Search for the cell housing the specified text and yield its (X, Y) center coordinate. 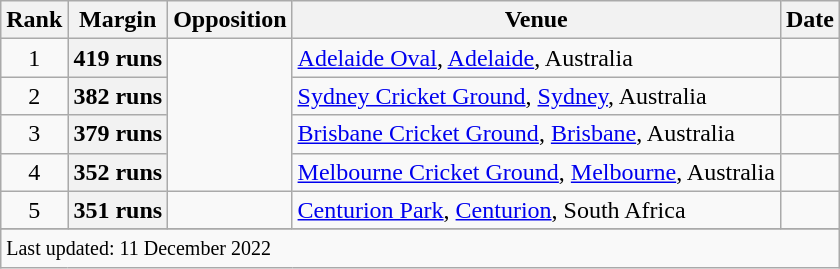
Date (810, 20)
Rank (34, 20)
Opposition (230, 20)
4 (34, 172)
1 (34, 58)
Margin (118, 20)
5 (34, 210)
382 runs (118, 96)
352 runs (118, 172)
2 (34, 96)
Brisbane Cricket Ground, Brisbane, Australia (536, 134)
Sydney Cricket Ground, Sydney, Australia (536, 96)
351 runs (118, 210)
Centurion Park, Centurion, South Africa (536, 210)
379 runs (118, 134)
Adelaide Oval, Adelaide, Australia (536, 58)
3 (34, 134)
419 runs (118, 58)
Last updated: 11 December 2022 (420, 248)
Melbourne Cricket Ground, Melbourne, Australia (536, 172)
Venue (536, 20)
